Find where the given text appears and provide that cell's center as (X, Y) coordinate. 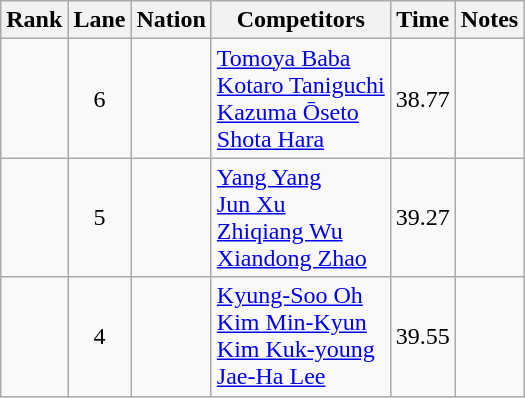
Lane (100, 20)
6 (100, 98)
Notes (489, 20)
Kyung-Soo OhKim Min-KyunKim Kuk-youngJae-Ha Lee (300, 336)
4 (100, 336)
Tomoya BabaKotaro TaniguchiKazuma ŌsetoShota Hara (300, 98)
38.77 (422, 98)
Time (422, 20)
Rank (34, 20)
Yang YangJun XuZhiqiang WuXiandong Zhao (300, 218)
Competitors (300, 20)
Nation (171, 20)
39.55 (422, 336)
39.27 (422, 218)
5 (100, 218)
